For the text-containing cell, return its midpoint in [x, y] coordinate format. 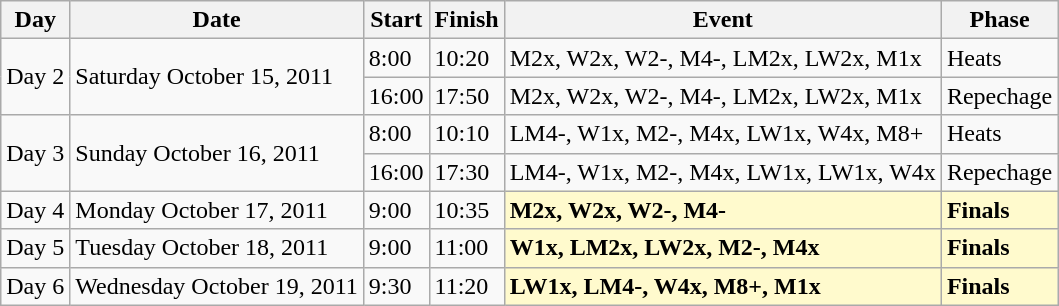
Day 5 [36, 248]
Day 3 [36, 153]
LW1x, LM4-, W4x, M8+, M1x [722, 286]
Day 2 [36, 77]
Event [722, 20]
W1x, LM2x, LW2x, M2-, M4x [722, 248]
Sunday October 16, 2011 [217, 153]
Tuesday October 18, 2011 [217, 248]
LM4-, W1x, M2-, M4x, LW1x, W4x, M8+ [722, 134]
10:35 [466, 210]
LM4-, W1x, M2-, M4x, LW1x, LW1x, W4x [722, 172]
11:20 [466, 286]
Date [217, 20]
Day [36, 20]
17:30 [466, 172]
Day 6 [36, 286]
Monday October 17, 2011 [217, 210]
17:50 [466, 96]
Day 4 [36, 210]
10:10 [466, 134]
10:20 [466, 58]
9:30 [396, 286]
Wednesday October 19, 2011 [217, 286]
M2x, W2x, W2-, M4- [722, 210]
Saturday October 15, 2011 [217, 77]
Start [396, 20]
Phase [999, 20]
Finish [466, 20]
11:00 [466, 248]
